Detect which cell encompasses the target text, then output its [X, Y] center coordinate. 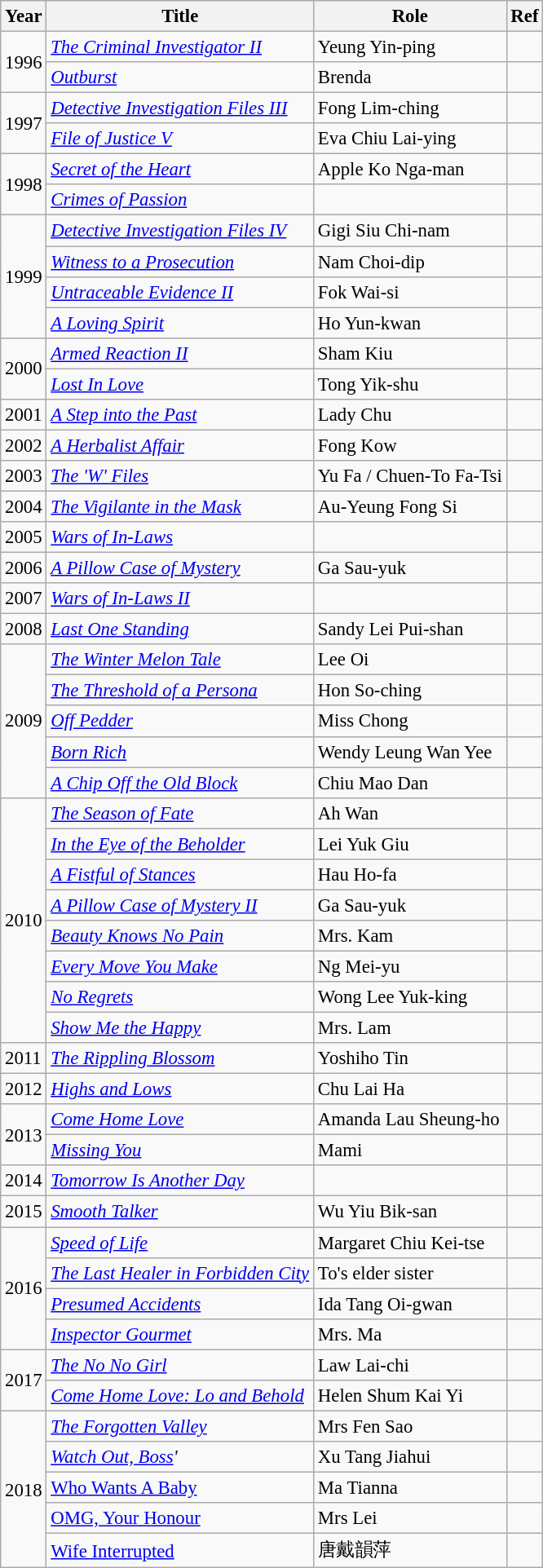
2011 [24, 1058]
Detective Investigation Files IV [180, 231]
2007 [24, 598]
Ref [525, 16]
Xu Tang Jiahui [410, 1457]
Yeung Yin-ping [410, 47]
2014 [24, 1182]
2004 [24, 506]
Wars of In-Laws II [180, 598]
Crimes of Passion [180, 200]
2003 [24, 476]
Wars of In-Laws [180, 537]
Mrs. Ma [410, 1334]
2000 [24, 369]
Beauty Knows No Pain [180, 936]
Tong Yik-shu [410, 384]
Amanda Lau Sheung-ho [410, 1120]
Yu Fa / Chuen-To Fa-Tsi [410, 476]
Last One Standing [180, 629]
1996 [24, 62]
2018 [24, 1489]
Armed Reaction II [180, 353]
Nam Choi-dip [410, 262]
Speed of Life [180, 1243]
Ida Tang Oi-gwan [410, 1304]
Yoshiho Tin [410, 1058]
Witness to a Prosecution [180, 262]
A Pillow Case of Mystery II [180, 905]
Mrs Lei [410, 1518]
Untraceable Evidence II [180, 292]
Hau Ho-fa [410, 875]
In the Eye of the Beholder [180, 844]
Lost In Love [180, 384]
2016 [24, 1288]
Wu Yiu Bik-san [410, 1212]
Outburst [180, 77]
OMG, Your Honour [180, 1518]
The Last Healer in Forbidden City [180, 1273]
Helen Shum Kai Yi [410, 1396]
Brenda [410, 77]
Sandy Lei Pui-shan [410, 629]
Off Pedder [180, 722]
Eva Chiu Lai-ying [410, 139]
Fok Wai-si [410, 292]
Law Lai-chi [410, 1365]
Born Rich [180, 752]
Mrs Fen Sao [410, 1426]
A Step into the Past [180, 415]
1999 [24, 276]
A Herbalist Affair [180, 445]
The Vigilante in the Mask [180, 506]
The 'W' Files [180, 476]
1998 [24, 184]
2009 [24, 721]
Wong Lee Yuk-king [410, 997]
Ho Yun-kwan [410, 323]
Presumed Accidents [180, 1304]
2008 [24, 629]
No Regrets [180, 997]
Secret of the Heart [180, 170]
File of Justice V [180, 139]
The Season of Fate [180, 813]
Lei Yuk Giu [410, 844]
The Rippling Blossom [180, 1058]
Gigi Siu Chi-nam [410, 231]
To's elder sister [410, 1273]
2002 [24, 445]
Chiu Mao Dan [410, 783]
The Threshold of a Persona [180, 691]
2010 [24, 920]
The Forgotten Valley [180, 1426]
Chu Lai Ha [410, 1089]
Ng Mei-yu [410, 966]
Watch Out, Boss' [180, 1457]
A Pillow Case of Mystery [180, 568]
Fong Kow [410, 445]
Highs and Lows [180, 1089]
Smooth Talker [180, 1212]
Wife Interrupted [180, 1551]
2006 [24, 568]
Hon So-ching [410, 691]
The Winter Melon Tale [180, 660]
A Chip Off the Old Block [180, 783]
2017 [24, 1380]
Role [410, 16]
Who Wants A Baby [180, 1487]
Margaret Chiu Kei-tse [410, 1243]
Lee Oi [410, 660]
Miss Chong [410, 722]
The Criminal Investigator II [180, 47]
Lady Chu [410, 415]
Wendy Leung Wan Yee [410, 752]
2013 [24, 1135]
2012 [24, 1089]
A Fistful of Stances [180, 875]
Mrs. Lam [410, 1028]
1997 [24, 124]
2001 [24, 415]
Mrs. Kam [410, 936]
Mami [410, 1151]
Detective Investigation Files III [180, 108]
2015 [24, 1212]
Year [24, 16]
A Loving Spirit [180, 323]
Inspector Gourmet [180, 1334]
Come Home Love: Lo and Behold [180, 1396]
The No No Girl [180, 1365]
Tomorrow Is Another Day [180, 1182]
Apple Ko Nga-man [410, 170]
Come Home Love [180, 1120]
Title [180, 16]
2005 [24, 537]
Au-Yeung Fong Si [410, 506]
唐戴韻萍 [410, 1551]
Show Me the Happy [180, 1028]
Ma Tianna [410, 1487]
Missing You [180, 1151]
Fong Lim-ching [410, 108]
Ah Wan [410, 813]
Sham Kiu [410, 353]
Every Move You Make [180, 966]
